Detect which cell encompasses the target text, then output its (X, Y) center coordinate. 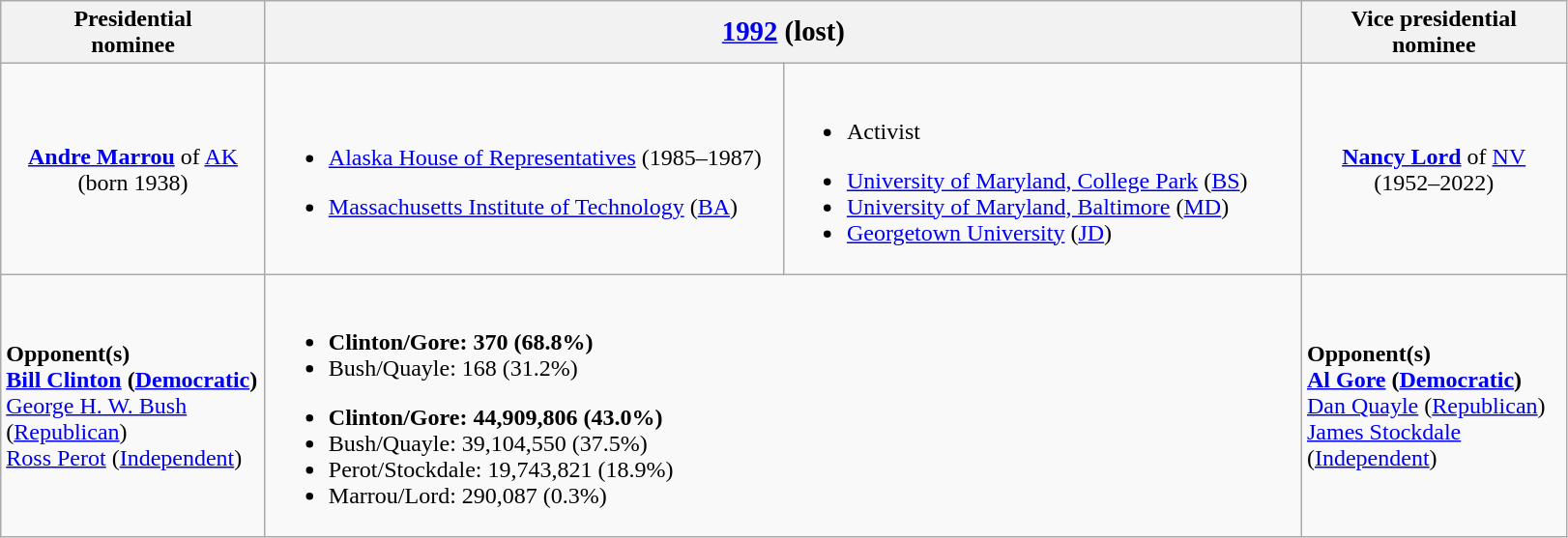
1992 (lost) (783, 33)
Nancy Lord of NV(1952–2022) (1434, 169)
Andre Marrou of AK(born 1938) (133, 169)
ActivistUniversity of Maryland, College Park (BS)University of Maryland, Baltimore (MD)Georgetown University (JD) (1042, 169)
Presidentialnominee (133, 33)
Opponent(s)Bill Clinton (Democratic)George H. W. Bush (Republican)Ross Perot (Independent) (133, 406)
Vice presidentialnominee (1434, 33)
Alaska House of Representatives (1985–1987)Massachusetts Institute of Technology (BA) (524, 169)
Opponent(s)Al Gore (Democratic)Dan Quayle (Republican)James Stockdale (Independent) (1434, 406)
